Locate the cell with the specified text and output its (x, y) center coordinate. 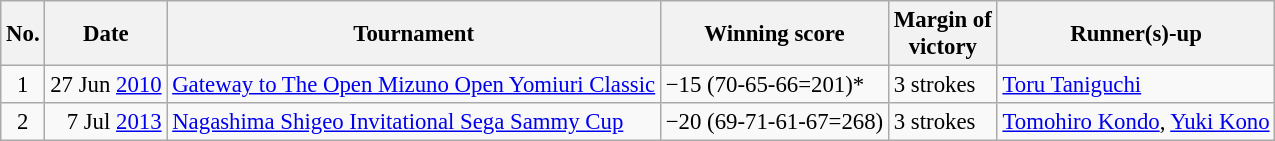
−20 (69-71-61-67=268) (774, 122)
7 Jul 2013 (106, 122)
Nagashima Shigeo Invitational Sega Sammy Cup (414, 122)
No. (23, 34)
Gateway to The Open Mizuno Open Yomiuri Classic (414, 85)
27 Jun 2010 (106, 85)
Winning score (774, 34)
Date (106, 34)
Margin ofvictory (942, 34)
Runner(s)-up (1136, 34)
−15 (70-65-66=201)* (774, 85)
Tournament (414, 34)
Toru Taniguchi (1136, 85)
Tomohiro Kondo, Yuki Kono (1136, 122)
2 (23, 122)
1 (23, 85)
